Return (x, y) of the center of cell containing provided text 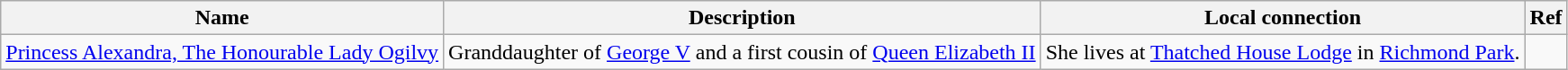
She lives at Thatched House Lodge in Richmond Park. (1283, 52)
Granddaughter of George V and a first cousin of Queen Elizabeth II (743, 52)
Name (222, 18)
Description (743, 18)
Princess Alexandra, The Honourable Lady Ogilvy (222, 52)
Ref (1546, 18)
Local connection (1283, 18)
